Search for the cell housing the specified text and yield its [x, y] center coordinate. 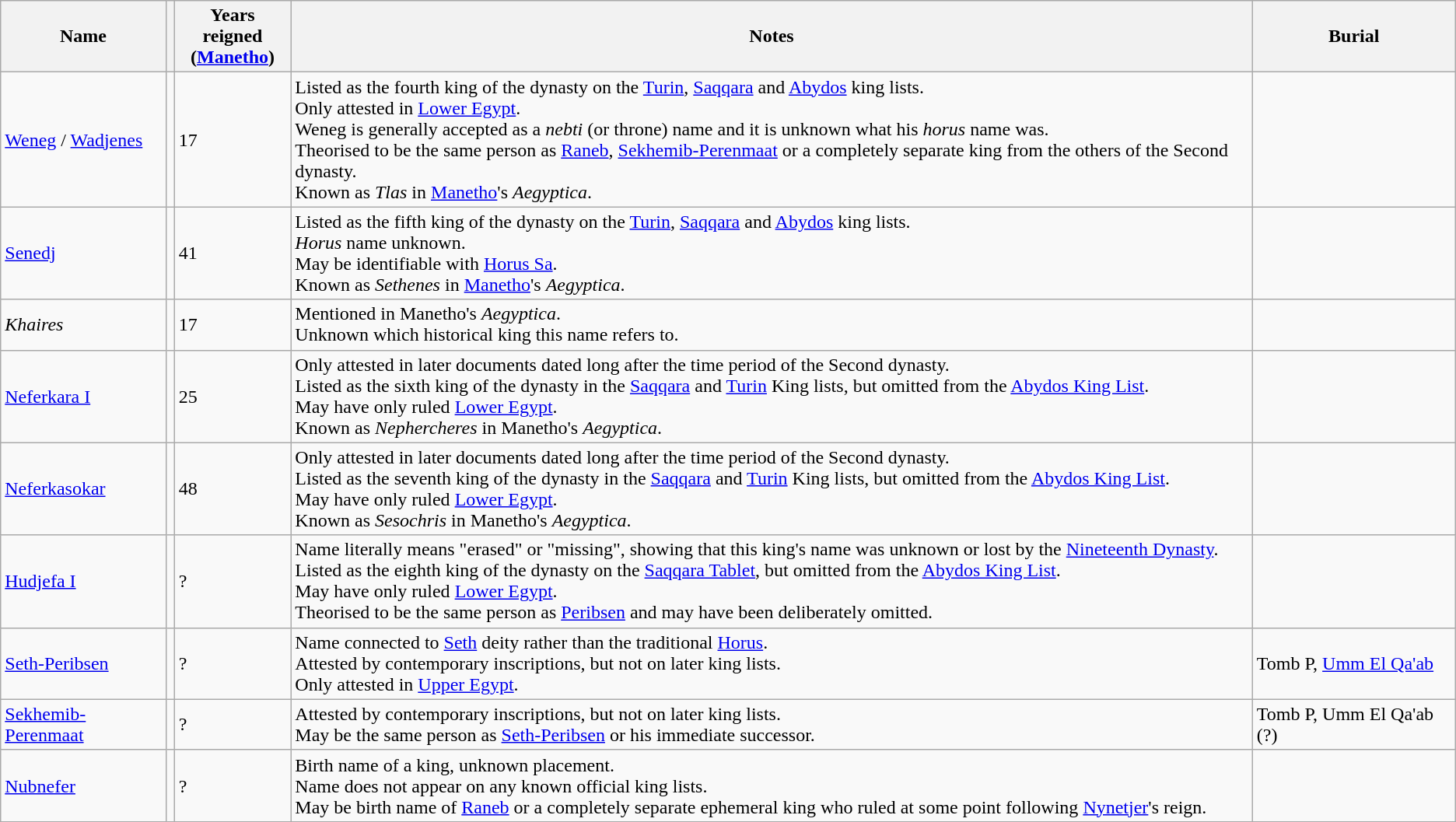
Notes [772, 37]
Attested by contemporary inscriptions, but not on later king lists.May be the same person as Seth-Peribsen or his immediate successor. [772, 725]
Name [83, 37]
Khaires [83, 325]
Burial [1353, 37]
Years reigned(Manetho) [233, 37]
25 [233, 397]
Weneg / Wadjenes [83, 140]
Nubnefer [83, 785]
Tomb P, Umm El Qa'ab [1353, 663]
Neferkara I [83, 397]
41 [233, 254]
Seth-Peribsen [83, 663]
Sekhemib-Perenmaat [83, 725]
Mentioned in Manetho's Aegyptica.Unknown which historical king this name refers to. [772, 325]
Neferkasokar [83, 488]
Hudjefa I [83, 582]
Senedj [83, 254]
48 [233, 488]
Tomb P, Umm El Qa'ab (?) [1353, 725]
